From the cell containing the given text, extract its center point as (x, y) coordinate. 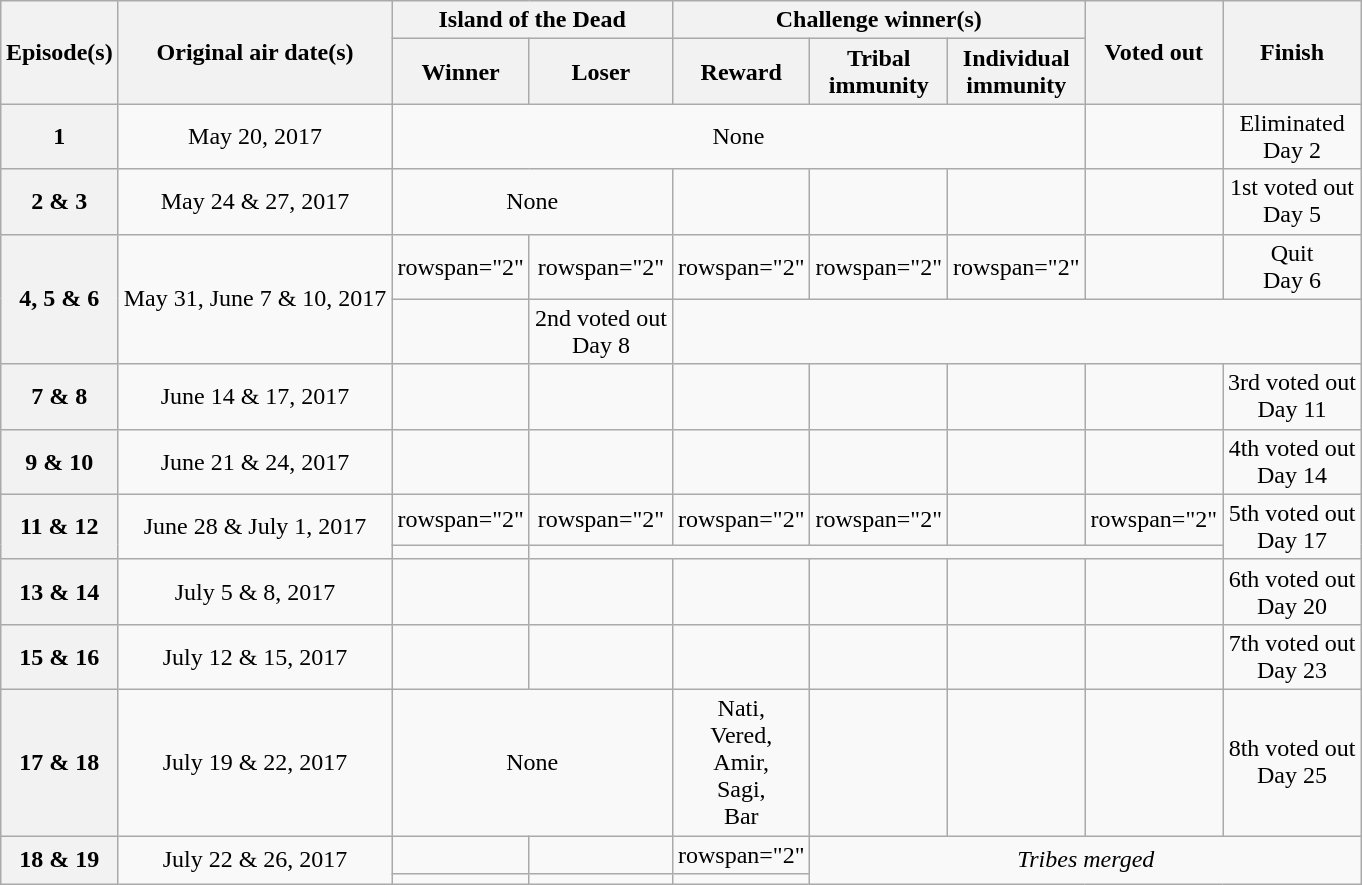
Loser (600, 72)
Episode(s) (59, 52)
June 28 & July 1, 2017 (255, 526)
7 & 8 (59, 396)
3rd voted outDay 11 (1292, 396)
July 19 & 22, 2017 (255, 762)
7th voted outDay 23 (1292, 656)
May 31, June 7 & 10, 2017 (255, 299)
Reward (741, 72)
June 21 & 24, 2017 (255, 462)
1 (59, 136)
July 22 & 26, 2017 (255, 860)
18 & 19 (59, 860)
6th voted outDay 20 (1292, 592)
2 & 3 (59, 202)
Individual immunity (1016, 72)
2nd voted outDay 8 (600, 332)
Nati,Vered,Amir,Sagi,Bar (741, 762)
Tribes merged (1086, 860)
4, 5 & 6 (59, 299)
9 & 10 (59, 462)
8th voted outDay 25 (1292, 762)
1st voted outDay 5 (1292, 202)
June 14 & 17, 2017 (255, 396)
Finish (1292, 52)
11 & 12 (59, 526)
Original air date(s) (255, 52)
Tribalimmunity (879, 72)
July 5 & 8, 2017 (255, 592)
13 & 14 (59, 592)
4th voted outDay 14 (1292, 462)
5th voted outDay 17 (1292, 526)
QuitDay 6 (1292, 266)
Voted out (1154, 52)
May 24 & 27, 2017 (255, 202)
Winner (461, 72)
May 20, 2017 (255, 136)
July 12 & 15, 2017 (255, 656)
17 & 18 (59, 762)
Challenge winner(s) (878, 20)
EliminatedDay 2 (1292, 136)
15 & 16 (59, 656)
Island of the Dead (532, 20)
